Provide the [X, Y] coordinate of the cell's center where the given text is located.  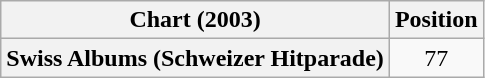
Chart (2003) [196, 20]
Position [436, 20]
Swiss Albums (Schweizer Hitparade) [196, 58]
77 [436, 58]
